Identify which cell holds the provided text, then report its [X, Y] central coordinate. 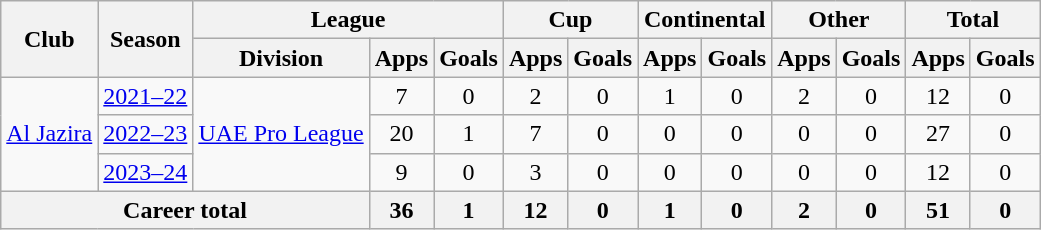
2021–22 [146, 96]
Division [281, 58]
2023–24 [146, 172]
Cup [570, 20]
Season [146, 39]
51 [938, 210]
Total [973, 20]
Continental [705, 20]
27 [938, 134]
Club [50, 39]
Other [839, 20]
3 [535, 172]
20 [401, 134]
UAE Pro League [281, 134]
36 [401, 210]
2022–23 [146, 134]
Al Jazira [50, 134]
Career total [185, 210]
League [348, 20]
9 [401, 172]
